Locate the cell with the specified text and output its [x, y] center coordinate. 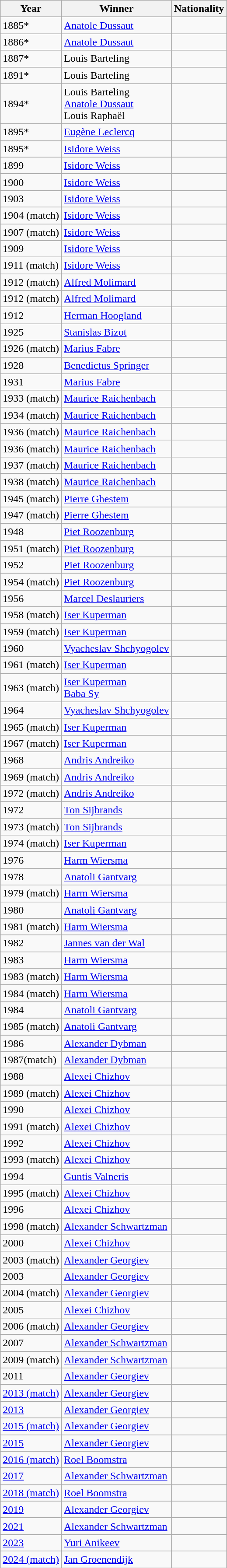
1972 [31, 810]
1887* [31, 59]
2023 [31, 1543]
2019 [31, 1509]
1900 [31, 182]
1978 [31, 877]
1891* [31, 75]
1945 (match) [31, 498]
1912 [31, 315]
Year [31, 9]
1948 [31, 532]
Iser Kuperman Baba Sy [116, 688]
2015 [31, 1443]
1998 (match) [31, 1226]
1904 (match) [31, 215]
2005 [31, 1309]
2024 (match) [31, 1559]
1967 (match) [31, 743]
1988 [31, 1077]
1991 (match) [31, 1127]
1985 (match) [31, 1026]
Jannes van der Wal [116, 943]
1931 [31, 382]
1926 (match) [31, 349]
2006 (match) [31, 1326]
1933 (match) [31, 399]
2004 (match) [31, 1293]
1947 (match) [31, 515]
1909 [31, 249]
Jan Groenendijk [116, 1559]
2003 (match) [31, 1260]
1903 [31, 199]
1963 (match) [31, 688]
1951 (match) [31, 549]
2003 [31, 1276]
2015 (match) [31, 1426]
1886* [31, 42]
1899 [31, 165]
1885* [31, 25]
1934 (match) [31, 415]
1983 (match) [31, 976]
Stanislas Bizot [116, 332]
1984 [31, 1010]
2011 [31, 1376]
1907 (match) [31, 232]
1964 [31, 710]
1984 (match) [31, 993]
1972 (match) [31, 794]
1952 [31, 565]
1961 (match) [31, 665]
1959 (match) [31, 632]
Benedictus Springer [116, 365]
2009 (match) [31, 1360]
2021 [31, 1526]
1996 [31, 1210]
1960 [31, 648]
2007 [31, 1343]
1894* [31, 104]
Winner [116, 9]
2013 [31, 1410]
1965 (match) [31, 727]
Yuri Anikeev [116, 1543]
2016 (match) [31, 1459]
1954 (match) [31, 582]
1987(match) [31, 1060]
2017 [31, 1476]
1937 (match) [31, 465]
1979 (match) [31, 893]
1983 [31, 960]
1969 (match) [31, 777]
1973 (match) [31, 827]
2018 (match) [31, 1493]
2013 (match) [31, 1393]
Guntis Valneris [116, 1176]
Herman Hoogland [116, 315]
1992 [31, 1143]
Eugène Leclercq [116, 132]
1989 (match) [31, 1093]
1993 (match) [31, 1160]
2000 [31, 1243]
1958 (match) [31, 615]
Nationality [199, 9]
1928 [31, 365]
1994 [31, 1176]
1982 [31, 943]
Louis Barteling Anatole Dussaut Louis Raphaël [116, 104]
1925 [31, 332]
1968 [31, 760]
1976 [31, 860]
1981 (match) [31, 927]
1990 [31, 1110]
1986 [31, 1043]
1938 (match) [31, 482]
1974 (match) [31, 843]
1995 (match) [31, 1193]
1911 (match) [31, 266]
1956 [31, 598]
1980 [31, 910]
Marcel Deslauriers [116, 598]
